For the text-containing cell, return its midpoint in [X, Y] coordinate format. 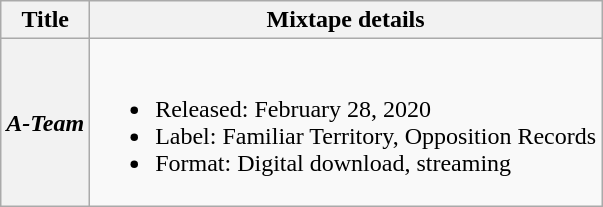
Released: February 28, 2020Label: Familiar Territory, Opposition RecordsFormat: Digital download, streaming [346, 122]
Title [46, 20]
A-Team [46, 122]
Mixtape details [346, 20]
